Locate the cell with the specified text and output its (X, Y) center coordinate. 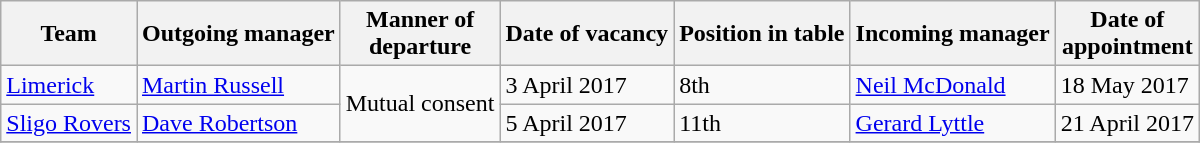
5 April 2017 (587, 123)
Position in table (762, 34)
Neil McDonald (952, 85)
Sligo Rovers (69, 123)
Manner ofdeparture (420, 34)
Mutual consent (420, 104)
Gerard Lyttle (952, 123)
8th (762, 85)
3 April 2017 (587, 85)
Outgoing manager (238, 34)
Martin Russell (238, 85)
Dave Robertson (238, 123)
21 April 2017 (1127, 123)
18 May 2017 (1127, 85)
Limerick (69, 85)
Incoming manager (952, 34)
Date of vacancy (587, 34)
Date ofappointment (1127, 34)
11th (762, 123)
Team (69, 34)
